Capture the cell that displays the provided text and extract its (x, y) central coordinate. 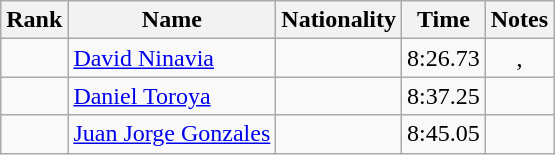
David Ninavia (172, 58)
Time (444, 20)
8:45.05 (444, 134)
Nationality (339, 20)
Notes (519, 20)
, (519, 58)
Daniel Toroya (172, 96)
Juan Jorge Gonzales (172, 134)
Name (172, 20)
8:26.73 (444, 58)
8:37.25 (444, 96)
Rank (34, 20)
